Find where the given text appears and provide that cell's center as [x, y] coordinate. 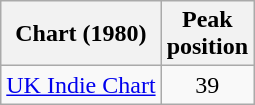
Peakposition [207, 34]
UK Indie Chart [81, 85]
39 [207, 85]
Chart (1980) [81, 34]
